Identify which cell holds the provided text, then report its [x, y] central coordinate. 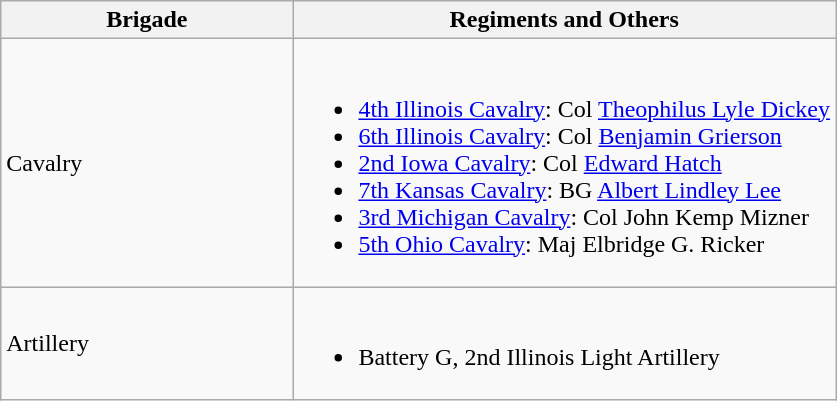
Cavalry [147, 163]
Regiments and Others [564, 20]
Brigade [147, 20]
Artillery [147, 344]
Battery G, 2nd Illinois Light Artillery [564, 344]
